Find where the given text appears and provide that cell's center as [x, y] coordinate. 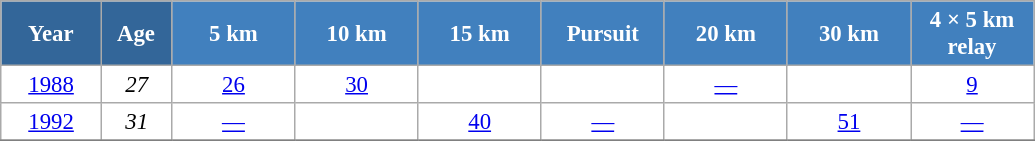
40 [480, 122]
Pursuit [602, 34]
30 km [848, 34]
Year [52, 34]
Age [136, 34]
27 [136, 85]
4 × 5 km relay [972, 34]
15 km [480, 34]
10 km [356, 34]
26 [234, 85]
30 [356, 85]
51 [848, 122]
9 [972, 85]
20 km [726, 34]
1992 [52, 122]
1988 [52, 85]
5 km [234, 34]
31 [136, 122]
